Provide the (x, y) coordinate of the cell's center where the given text is located.  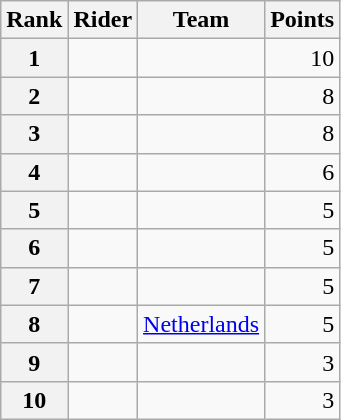
9 (34, 362)
2 (34, 96)
Team (202, 20)
1 (34, 58)
Rank (34, 20)
Points (302, 20)
4 (34, 172)
7 (34, 286)
Netherlands (202, 324)
Rider (103, 20)
